Scan for the cell matching the given text and deliver its (X, Y) coordinate at center. 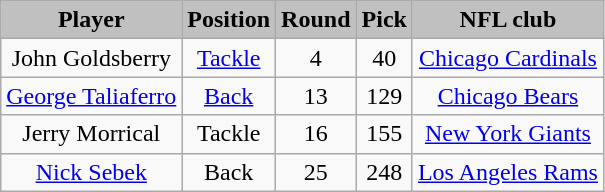
40 (384, 58)
Round (316, 20)
Jerry Morrical (92, 134)
Los Angeles Rams (508, 172)
16 (316, 134)
25 (316, 172)
248 (384, 172)
Pick (384, 20)
Chicago Cardinals (508, 58)
New York Giants (508, 134)
Nick Sebek (92, 172)
John Goldsberry (92, 58)
Position (229, 20)
George Taliaferro (92, 96)
129 (384, 96)
NFL club (508, 20)
Player (92, 20)
Chicago Bears (508, 96)
13 (316, 96)
4 (316, 58)
155 (384, 134)
